Capture the cell that displays the provided text and extract its (X, Y) central coordinate. 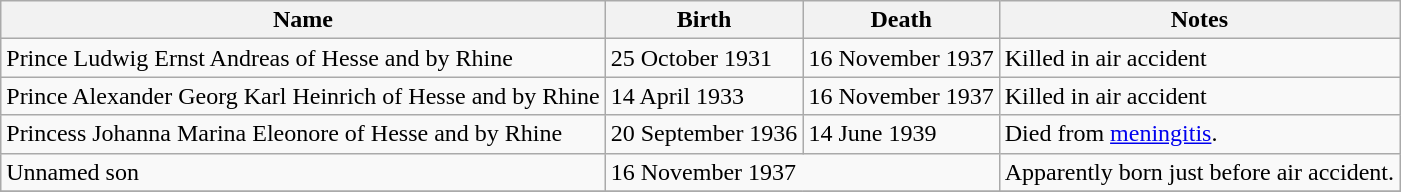
Prince Ludwig Ernst Andreas of Hesse and by Rhine (303, 58)
Name (303, 20)
14 June 1939 (901, 134)
Unnamed son (303, 172)
Princess Johanna Marina Eleonore of Hesse and by Rhine (303, 134)
14 April 1933 (704, 96)
Died from meningitis. (1199, 134)
Notes (1199, 20)
25 October 1931 (704, 58)
Death (901, 20)
Apparently born just before air accident. (1199, 172)
20 September 1936 (704, 134)
Birth (704, 20)
Prince Alexander Georg Karl Heinrich of Hesse and by Rhine (303, 96)
